Find where the given text appears and provide that cell's center as [x, y] coordinate. 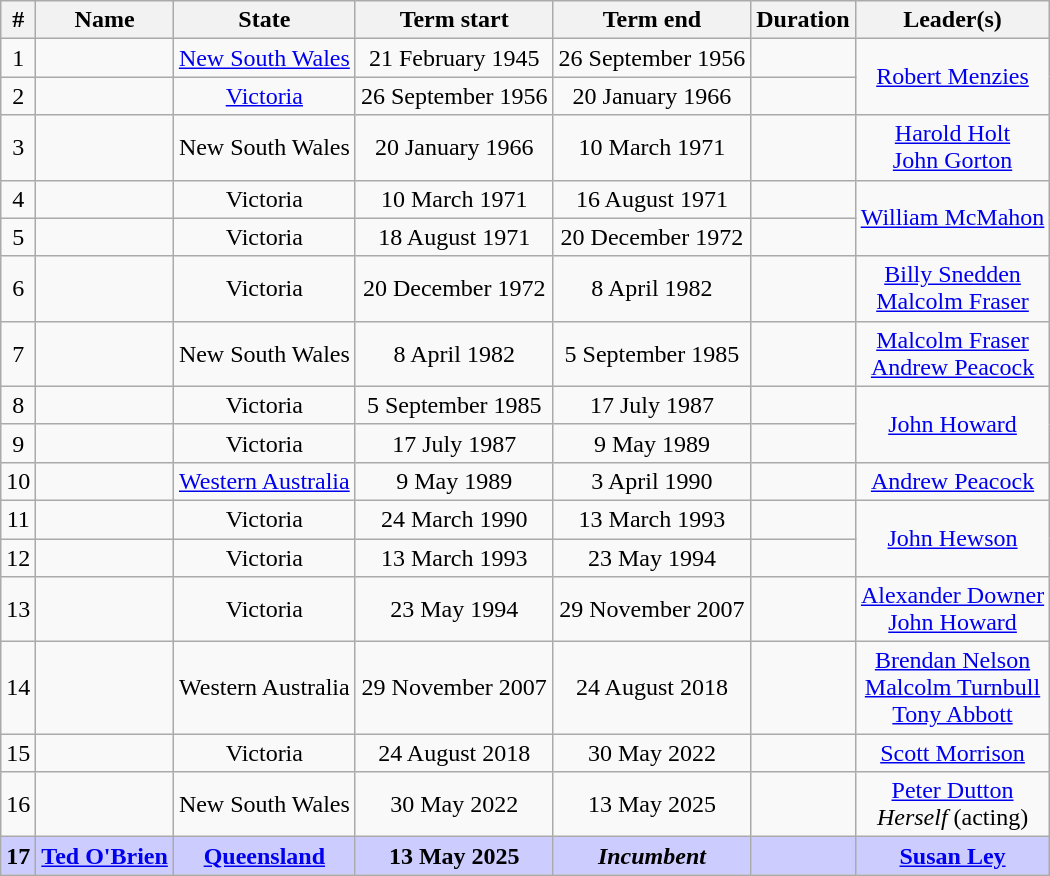
Name [105, 20]
State [264, 20]
16 August 1971 [652, 199]
5 [18, 237]
Incumbent [652, 856]
Brendan NelsonMalcolm TurnbullTony Abbott [952, 688]
John Hewson [952, 538]
John Howard [952, 424]
9 [18, 443]
17 [18, 856]
4 [18, 199]
Queensland [264, 856]
Alexander DownerJohn Howard [952, 610]
Harold HoltJohn Gorton [952, 148]
Malcolm FraserAndrew Peacock [952, 354]
Billy SneddenMalcolm Fraser [952, 288]
3 [18, 148]
Scott Morrison [952, 753]
13 [18, 610]
Term end [652, 20]
Ted O'Brien [105, 856]
6 [18, 288]
3 April 1990 [652, 481]
18 August 1971 [454, 237]
William McMahon [952, 218]
24 March 1990 [454, 519]
Susan Ley [952, 856]
Term start [454, 20]
Duration [803, 20]
8 [18, 405]
12 [18, 557]
Peter DuttonHerself (acting) [952, 804]
15 [18, 753]
7 [18, 354]
1 [18, 58]
Andrew Peacock [952, 481]
21 February 1945 [454, 58]
11 [18, 519]
Robert Menzies [952, 77]
# [18, 20]
16 [18, 804]
10 [18, 481]
2 [18, 96]
14 [18, 688]
Leader(s) [952, 20]
